Return the (x, y) coordinate for the center point of the cell that contains the specified text.  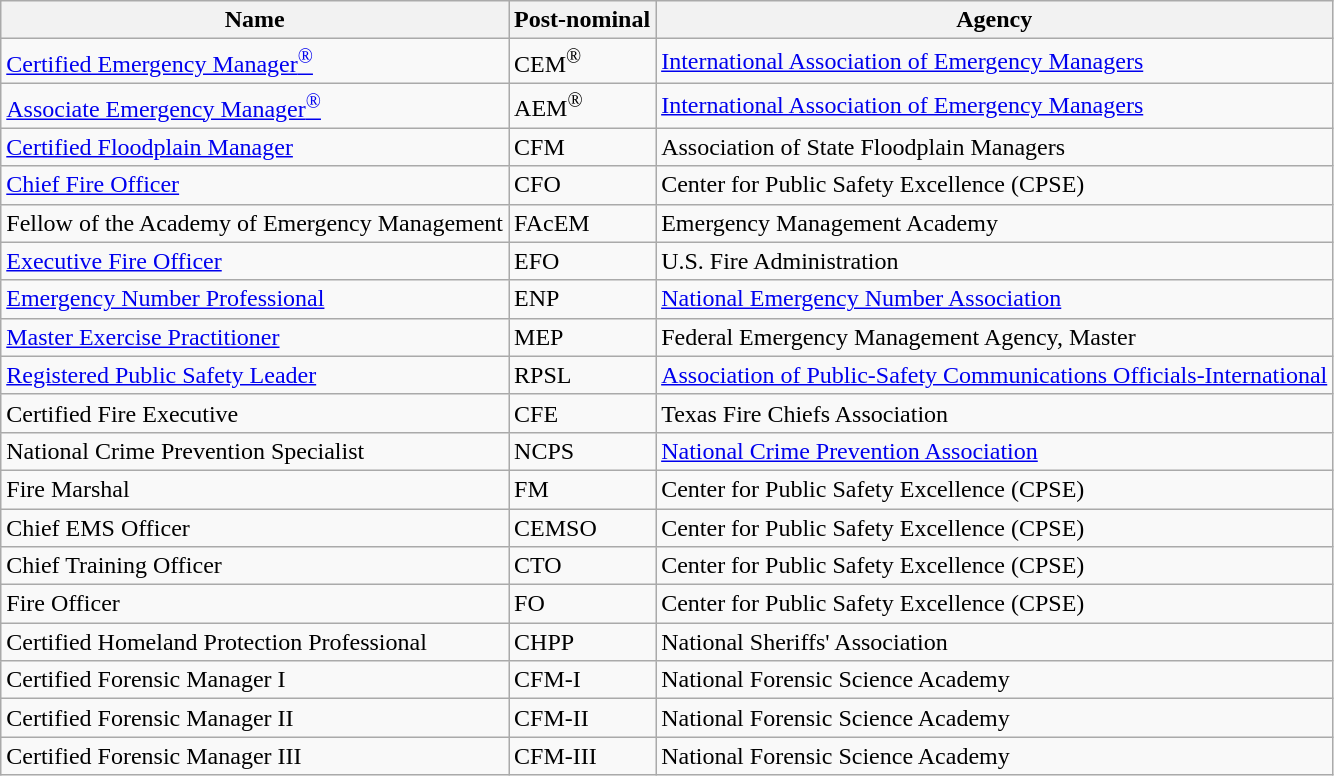
Certified Forensic Manager II (255, 718)
ENP (582, 299)
National Emergency Number Association (994, 299)
Master Exercise Practitioner (255, 337)
CFM (582, 147)
Certified Emergency Manager® (255, 62)
Fire Marshal (255, 489)
FO (582, 604)
CEM® (582, 62)
AEM® (582, 106)
NCPS (582, 451)
CHPP (582, 642)
Certified Forensic Manager I (255, 680)
National Crime Prevention Specialist (255, 451)
Certified Forensic Manager III (255, 756)
Texas Fire Chiefs Association (994, 413)
Registered Public Safety Leader (255, 375)
Associate Emergency Manager® (255, 106)
Chief Training Officer (255, 566)
FM (582, 489)
Fellow of the Academy of Emergency Management (255, 223)
Agency (994, 20)
CFM-I (582, 680)
CFM-III (582, 756)
Name (255, 20)
Certified Homeland Protection Professional (255, 642)
Chief Fire Officer (255, 185)
Post-nominal (582, 20)
Federal Emergency Management Agency, Master (994, 337)
Emergency Number Professional (255, 299)
CFM-II (582, 718)
Fire Officer (255, 604)
Certified Floodplain Manager (255, 147)
MEP (582, 337)
CEMSO (582, 528)
National Crime Prevention Association (994, 451)
EFO (582, 261)
RPSL (582, 375)
Association of Public-Safety Communications Officials-International (994, 375)
CFE (582, 413)
FAcEM (582, 223)
Executive Fire Officer (255, 261)
U.S. Fire Administration (994, 261)
National Sheriffs' Association (994, 642)
Certified Fire Executive (255, 413)
CFO (582, 185)
Chief EMS Officer (255, 528)
Emergency Management Academy (994, 223)
Association of State Floodplain Managers (994, 147)
CTO (582, 566)
